Pinpoint the cell where the given text exists, returning its (X, Y) midpoint coordinate. 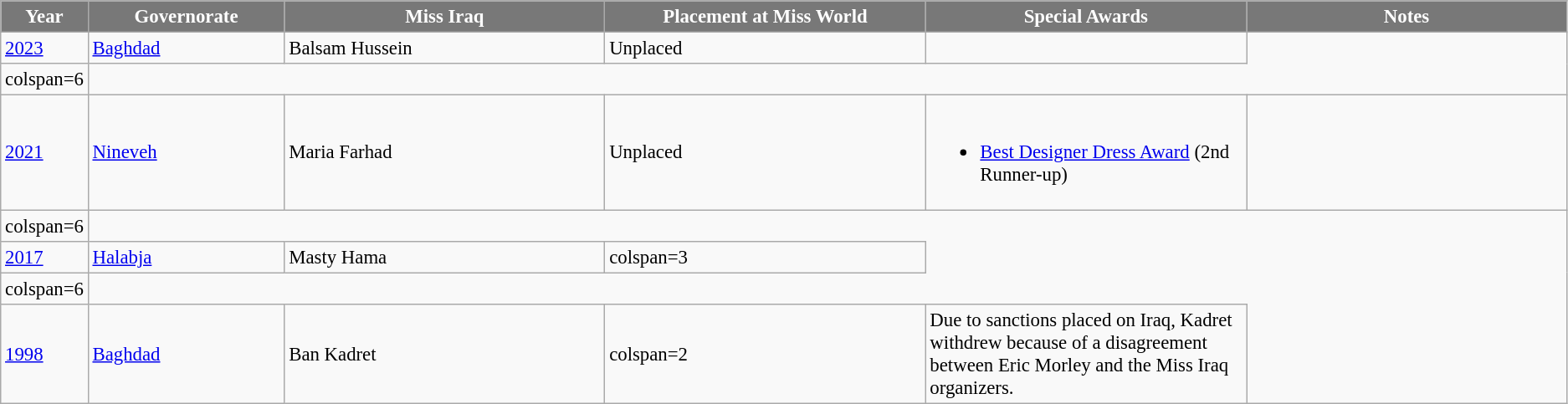
colspan=2 (765, 355)
1998 (44, 355)
2017 (44, 257)
colspan=3 (765, 257)
Nineveh (186, 152)
Due to sanctions placed on Iraq, Kadret withdrew because of a disagreement between Eric Morley and the Miss Iraq organizers. (1086, 355)
Notes (1407, 17)
Year (44, 17)
Governorate (186, 17)
Special Awards (1086, 17)
Balsam Hussein (445, 49)
2021 (44, 152)
Maria Farhad (445, 152)
2023 (44, 49)
Ban Kadret (445, 355)
Miss Iraq (445, 17)
Placement at Miss World (765, 17)
Masty Hama (445, 257)
Halabja (186, 257)
Best Designer Dress Award (2nd Runner-up) (1086, 152)
